Extract the [x, y] coordinate from the center of the cell holding the provided text.  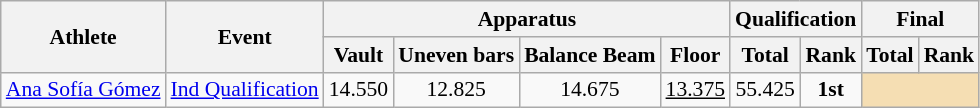
Event [245, 36]
12.825 [456, 90]
Qualification [796, 19]
Final [920, 19]
Ana Sofía Gómez [84, 90]
Ind Qualification [245, 90]
Athlete [84, 36]
14.675 [590, 90]
Vault [358, 55]
Uneven bars [456, 55]
14.550 [358, 90]
55.425 [765, 90]
Apparatus [527, 19]
Balance Beam [590, 55]
13.375 [696, 90]
Floor [696, 55]
1st [830, 90]
